Scan for the cell matching the given text and deliver its [x, y] coordinate at center. 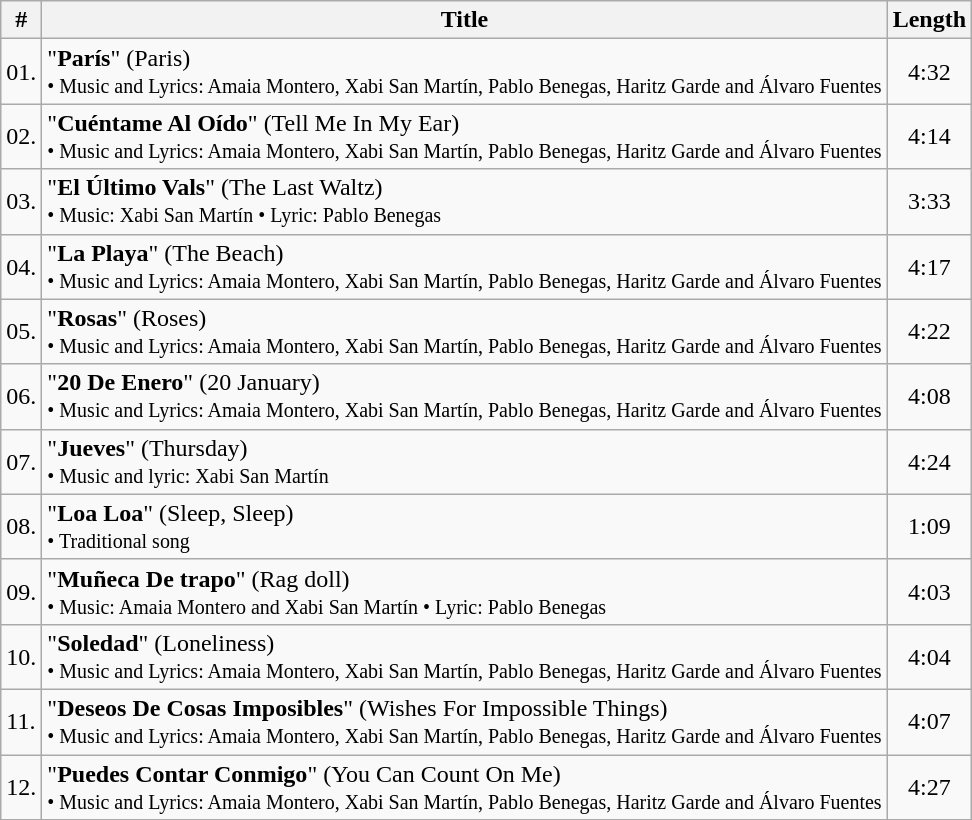
12. [22, 786]
09. [22, 592]
# [22, 20]
04. [22, 266]
02. [22, 136]
4:08 [929, 396]
"El Último Vals" (The Last Waltz)• Music: Xabi San Martín • Lyric: Pablo Benegas [464, 202]
3:33 [929, 202]
01. [22, 72]
11. [22, 722]
4:04 [929, 656]
"Soledad" (Loneliness)• Music and Lyrics: Amaia Montero, Xabi San Martín, Pablo Benegas, Haritz Garde and Álvaro Fuentes [464, 656]
4:22 [929, 332]
"Jueves" (Thursday)• Music and lyric: Xabi San Martín [464, 462]
"Cuéntame Al Oído" (Tell Me In My Ear)• Music and Lyrics: Amaia Montero, Xabi San Martín, Pablo Benegas, Haritz Garde and Álvaro Fuentes [464, 136]
Length [929, 20]
03. [22, 202]
06. [22, 396]
4:03 [929, 592]
4:07 [929, 722]
"Puedes Contar Conmigo" (You Can Count On Me)• Music and Lyrics: Amaia Montero, Xabi San Martín, Pablo Benegas, Haritz Garde and Álvaro Fuentes [464, 786]
"La Playa" (The Beach)• Music and Lyrics: Amaia Montero, Xabi San Martín, Pablo Benegas, Haritz Garde and Álvaro Fuentes [464, 266]
4:17 [929, 266]
"Loa Loa" (Sleep, Sleep)• Traditional song [464, 526]
4:14 [929, 136]
05. [22, 332]
10. [22, 656]
Title [464, 20]
"Rosas" (Roses)• Music and Lyrics: Amaia Montero, Xabi San Martín, Pablo Benegas, Haritz Garde and Álvaro Fuentes [464, 332]
"20 De Enero" (20 January)• Music and Lyrics: Amaia Montero, Xabi San Martín, Pablo Benegas, Haritz Garde and Álvaro Fuentes [464, 396]
4:27 [929, 786]
"Muñeca De trapo" (Rag doll)• Music: Amaia Montero and Xabi San Martín • Lyric: Pablo Benegas [464, 592]
07. [22, 462]
"París" (Paris)• Music and Lyrics: Amaia Montero, Xabi San Martín, Pablo Benegas, Haritz Garde and Álvaro Fuentes [464, 72]
4:32 [929, 72]
1:09 [929, 526]
4:24 [929, 462]
08. [22, 526]
